Locate the cell with the specified text and output its [x, y] center coordinate. 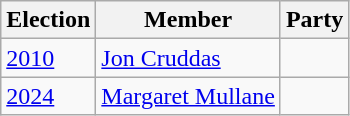
2010 [48, 58]
Jon Cruddas [188, 58]
Member [188, 20]
Election [48, 20]
Margaret Mullane [188, 96]
2024 [48, 96]
Party [314, 20]
